Return (x, y) of the center of cell containing provided text 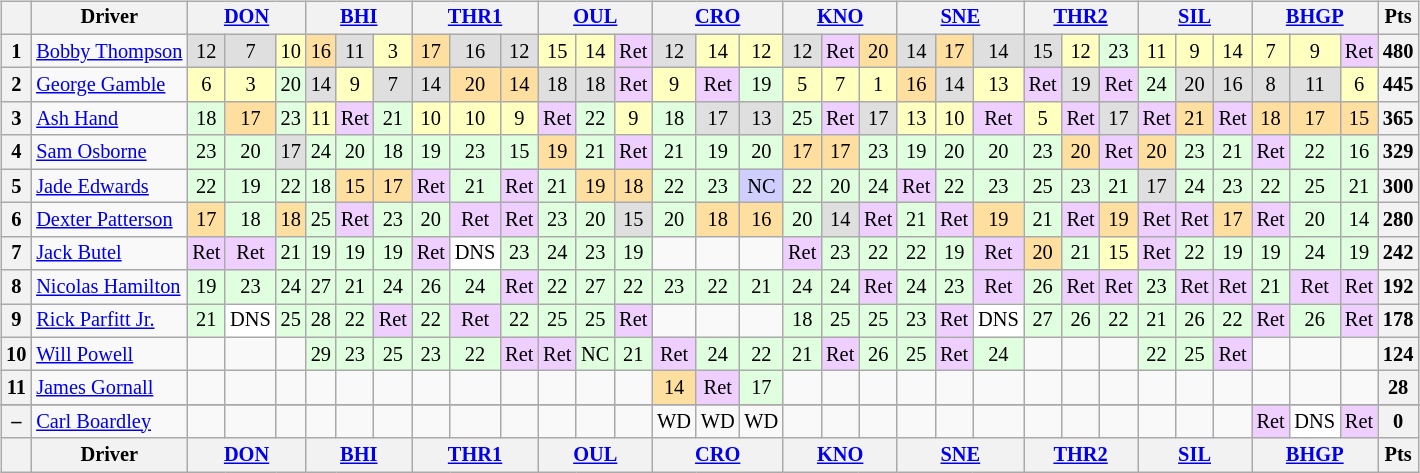
178 (1398, 321)
Sam Osborne (109, 152)
329 (1398, 152)
George Gamble (109, 85)
Ash Hand (109, 119)
Bobby Thompson (109, 51)
Jade Edwards (109, 186)
Rick Parfitt Jr. (109, 321)
Jack Butel (109, 253)
Nicolas Hamilton (109, 287)
James Gornall (109, 388)
300 (1398, 186)
480 (1398, 51)
242 (1398, 253)
Dexter Patterson (109, 220)
280 (1398, 220)
Will Powell (109, 354)
192 (1398, 287)
2 (16, 85)
445 (1398, 85)
29 (321, 354)
0 (1398, 422)
– (16, 422)
124 (1398, 354)
4 (16, 152)
Carl Boardley (109, 422)
365 (1398, 119)
